Locate the cell with the specified text and output its (x, y) center coordinate. 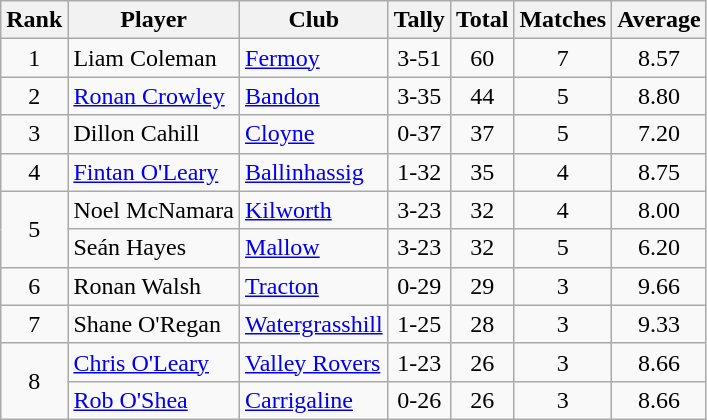
8.75 (660, 172)
Average (660, 20)
1 (34, 58)
Ronan Walsh (154, 286)
9.66 (660, 286)
Rank (34, 20)
Bandon (314, 96)
Watergrasshill (314, 324)
Player (154, 20)
28 (482, 324)
29 (482, 286)
Rob O'Shea (154, 400)
Seán Hayes (154, 248)
Fintan O'Leary (154, 172)
Ballinhassig (314, 172)
Carrigaline (314, 400)
3-51 (419, 58)
Shane O'Regan (154, 324)
1-32 (419, 172)
0-37 (419, 134)
8.00 (660, 210)
Fermoy (314, 58)
60 (482, 58)
35 (482, 172)
8.80 (660, 96)
8.57 (660, 58)
37 (482, 134)
9.33 (660, 324)
3-35 (419, 96)
Matches (563, 20)
0-26 (419, 400)
2 (34, 96)
Cloyne (314, 134)
Dillon Cahill (154, 134)
8 (34, 381)
44 (482, 96)
Kilworth (314, 210)
Total (482, 20)
1-23 (419, 362)
Tally (419, 20)
Club (314, 20)
6.20 (660, 248)
Valley Rovers (314, 362)
0-29 (419, 286)
1-25 (419, 324)
Ronan Crowley (154, 96)
7.20 (660, 134)
6 (34, 286)
Liam Coleman (154, 58)
Chris O'Leary (154, 362)
Tracton (314, 286)
Noel McNamara (154, 210)
Mallow (314, 248)
